Extract the (X, Y) coordinate from the center of the cell holding the provided text.  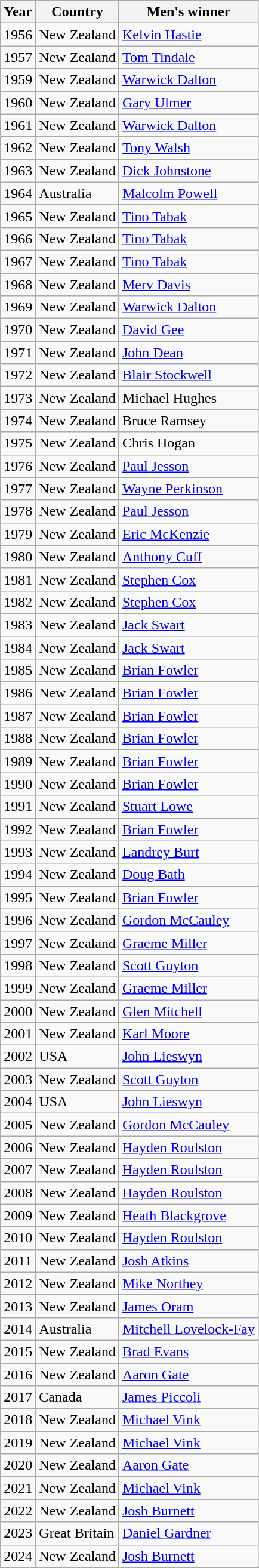
Anthony Cuff (189, 557)
2020 (18, 1465)
Merv Davis (189, 285)
1993 (18, 852)
1960 (18, 103)
1965 (18, 216)
1984 (18, 647)
2019 (18, 1443)
James Oram (189, 1306)
2013 (18, 1306)
1970 (18, 330)
Kelvin Hastie (189, 35)
Daniel Gardner (189, 1533)
2021 (18, 1488)
1974 (18, 421)
1956 (18, 35)
2000 (18, 1011)
John Dean (189, 353)
1972 (18, 375)
James Piccoli (189, 1397)
2004 (18, 1102)
1981 (18, 579)
Wayne Perkinson (189, 489)
2008 (18, 1193)
Malcolm Powell (189, 193)
1977 (18, 489)
2022 (18, 1511)
Blair Stockwell (189, 375)
2005 (18, 1125)
Men's winner (189, 12)
Tom Tindale (189, 57)
1975 (18, 443)
1978 (18, 511)
Country (78, 12)
1980 (18, 557)
1994 (18, 875)
1992 (18, 829)
Mitchell Lovelock-Fay (189, 1329)
Michael Hughes (189, 398)
Gary Ulmer (189, 103)
1971 (18, 353)
Heath Blackgrove (189, 1215)
2002 (18, 1057)
1969 (18, 307)
Eric McKenzie (189, 534)
Josh Atkins (189, 1261)
1962 (18, 148)
2006 (18, 1147)
Doug Bath (189, 875)
Chris Hogan (189, 443)
2010 (18, 1238)
2007 (18, 1170)
1979 (18, 534)
2001 (18, 1034)
1985 (18, 671)
2011 (18, 1261)
Stuart Lowe (189, 807)
1966 (18, 239)
2023 (18, 1533)
1990 (18, 784)
1959 (18, 80)
1999 (18, 988)
Dick Johnstone (189, 171)
1996 (18, 920)
Glen Mitchell (189, 1011)
1963 (18, 171)
1964 (18, 193)
1968 (18, 285)
Canada (78, 1397)
2012 (18, 1283)
Great Britain (78, 1533)
1961 (18, 125)
1991 (18, 807)
Mike Northey (189, 1283)
Tony Walsh (189, 148)
David Gee (189, 330)
2024 (18, 1556)
2003 (18, 1079)
Karl Moore (189, 1034)
2015 (18, 1351)
Bruce Ramsey (189, 421)
2017 (18, 1397)
1957 (18, 57)
Landrey Burt (189, 852)
2014 (18, 1329)
2009 (18, 1215)
1998 (18, 965)
1967 (18, 261)
1987 (18, 716)
Year (18, 12)
1995 (18, 897)
1983 (18, 625)
1989 (18, 761)
1986 (18, 693)
2018 (18, 1420)
1973 (18, 398)
1988 (18, 739)
1982 (18, 602)
Brad Evans (189, 1351)
2016 (18, 1374)
1976 (18, 466)
1997 (18, 943)
